Find where the given text appears and provide that cell's center as [X, Y] coordinate. 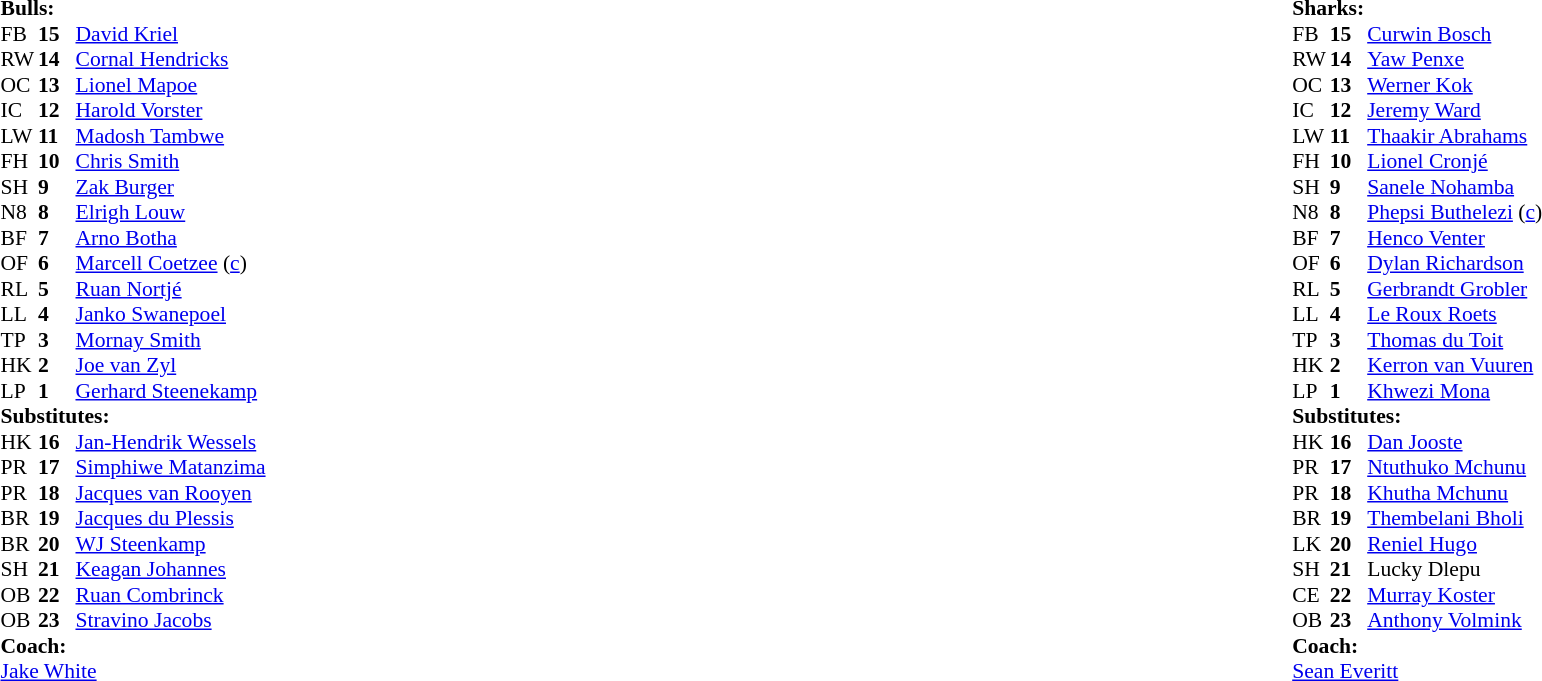
WJ Steenkamp [171, 544]
Sanele Nohamba [1454, 187]
Janko Swanepoel [171, 315]
Chris Smith [171, 161]
Elrigh Louw [171, 213]
David Kriel [171, 34]
Khutha Mchunu [1454, 493]
Jan-Hendrik Wessels [171, 442]
Lionel Mapoe [171, 85]
LK [1311, 544]
Jacques van Rooyen [171, 493]
Le Roux Roets [1454, 315]
Thomas du Toit [1454, 340]
Dan Jooste [1454, 442]
Jeremy Ward [1454, 111]
Anthony Volmink [1454, 621]
Mornay Smith [171, 340]
Henco Venter [1454, 238]
Simphiwe Matanzima [171, 467]
Zak Burger [171, 187]
Keagan Johannes [171, 569]
Arno Botha [171, 238]
Madosh Tambwe [171, 136]
Harold Vorster [171, 111]
Marcell Coetzee (c) [171, 263]
Ruan Nortjé [171, 289]
Cornal Hendricks [171, 59]
Ruan Combrinck [171, 595]
Ntuthuko Mchunu [1454, 467]
Khwezi Mona [1454, 391]
Dylan Richardson [1454, 263]
Gerhard Steenekamp [171, 391]
Curwin Bosch [1454, 34]
Jacques du Plessis [171, 519]
Joe van Zyl [171, 365]
Stravino Jacobs [171, 621]
Gerbrandt Grobler [1454, 289]
Thembelani Bholi [1454, 519]
Murray Koster [1454, 595]
Thaakir Abrahams [1454, 136]
Lucky Dlepu [1454, 569]
Yaw Penxe [1454, 59]
Werner Kok [1454, 85]
CE [1311, 595]
Kerron van Vuuren [1454, 365]
Phepsi Buthelezi (c) [1454, 213]
Reniel Hugo [1454, 544]
Lionel Cronjé [1454, 161]
